Find where the given text appears and provide that cell's center as [x, y] coordinate. 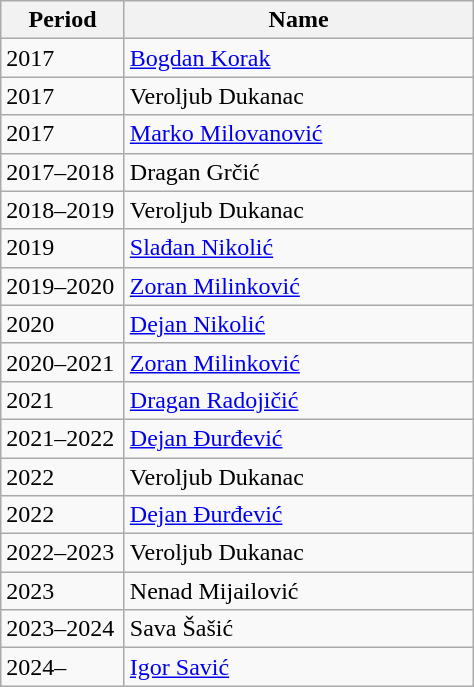
2023 [63, 591]
2020–2021 [63, 362]
2021 [63, 400]
Nenad Mijailović [298, 591]
Marko Milovanović [298, 134]
Slađan Nikolić [298, 248]
2021–2022 [63, 438]
Bogdan Korak [298, 58]
Period [63, 20]
Sava Šašić [298, 629]
2020 [63, 324]
Name [298, 20]
2023–2024 [63, 629]
Igor Savić [298, 667]
2019–2020 [63, 286]
Dejan Nikolić [298, 324]
2018–2019 [63, 210]
2024– [63, 667]
Dragan Radojičić [298, 400]
Dragan Grčić [298, 172]
2022–2023 [63, 553]
2017–2018 [63, 172]
2019 [63, 248]
